Scan for the cell matching the given text and deliver its (X, Y) coordinate at center. 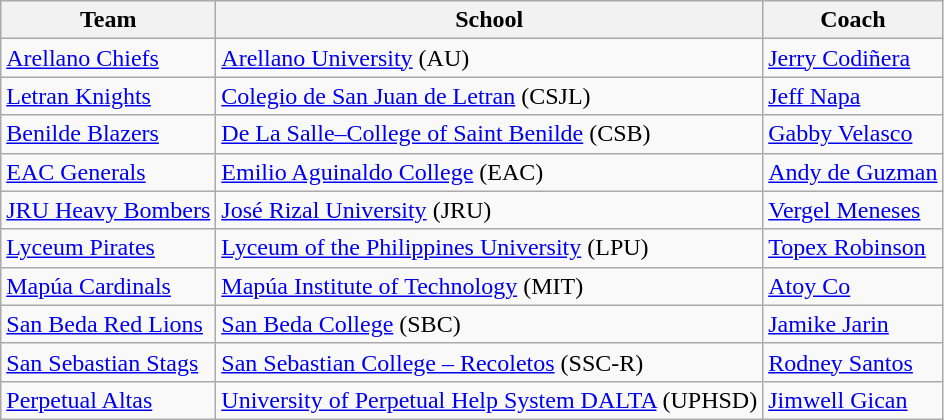
Coach (853, 20)
Arellano University (AU) (490, 58)
San Sebastian Stags (108, 362)
University of Perpetual Help System DALTA (UPHSD) (490, 400)
Perpetual Altas (108, 400)
De La Salle–College of Saint Benilde (CSB) (490, 134)
School (490, 20)
Arellano Chiefs (108, 58)
JRU Heavy Bombers (108, 210)
San Sebastian College – Recoletos (SSC-R) (490, 362)
Benilde Blazers (108, 134)
Lyceum of the Philippines University (LPU) (490, 248)
Letran Knights (108, 96)
Lyceum Pirates (108, 248)
Jimwell Gican (853, 400)
Atoy Co (853, 286)
Jerry Codiñera (853, 58)
Mapúa Cardinals (108, 286)
Colegio de San Juan de Letran (CSJL) (490, 96)
Team (108, 20)
San Beda College (SBC) (490, 324)
Jamike Jarin (853, 324)
Topex Robinson (853, 248)
Emilio Aguinaldo College (EAC) (490, 172)
José Rizal University (JRU) (490, 210)
Gabby Velasco (853, 134)
EAC Generals (108, 172)
San Beda Red Lions (108, 324)
Rodney Santos (853, 362)
Vergel Meneses (853, 210)
Mapúa Institute of Technology (MIT) (490, 286)
Jeff Napa (853, 96)
Andy de Guzman (853, 172)
